For the text-containing cell, return its midpoint in (x, y) coordinate format. 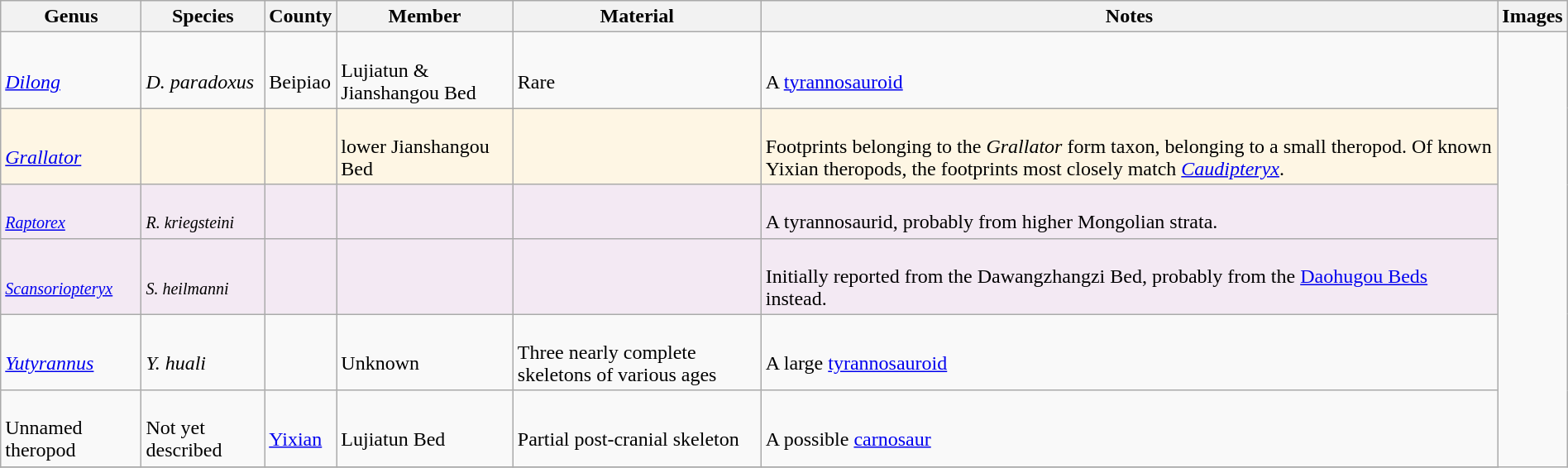
A possible carnosaur (1130, 428)
Lujiatun & Jianshangou Bed (425, 70)
Images (1532, 17)
Material (637, 17)
Not yet described (203, 428)
County (301, 17)
Scansoriopteryx (71, 276)
lower Jianshangou Bed (425, 146)
Y. huali (203, 352)
A tyrannosauroid (1130, 70)
Genus (71, 17)
Species (203, 17)
R. kriegsteini (203, 212)
Three nearly complete skeletons of various ages (637, 352)
Rare (637, 70)
A tyrannosaurid, probably from higher Mongolian strata. (1130, 212)
S. heilmanni (203, 276)
D. paradoxus (203, 70)
A large tyrannosauroid (1130, 352)
Dilong (71, 70)
Yixian (301, 428)
Grallator (71, 146)
Partial post-cranial skeleton (637, 428)
Yutyrannus (71, 352)
Beipiao (301, 70)
Lujiatun Bed (425, 428)
Member (425, 17)
Unknown (425, 352)
Notes (1130, 17)
Initially reported from the Dawangzhangzi Bed, probably from the Daohugou Beds instead. (1130, 276)
Raptorex (71, 212)
Unnamed theropod (71, 428)
